Scan for the cell matching the given text and deliver its [X, Y] coordinate at center. 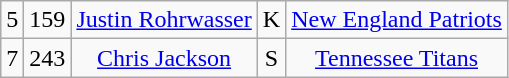
S [271, 58]
K [271, 20]
New England Patriots [397, 20]
5 [12, 20]
Justin Rohrwasser [164, 20]
Chris Jackson [164, 58]
7 [12, 58]
Tennessee Titans [397, 58]
159 [48, 20]
243 [48, 58]
